Extract the (x, y) coordinate from the center of the cell holding the provided text.  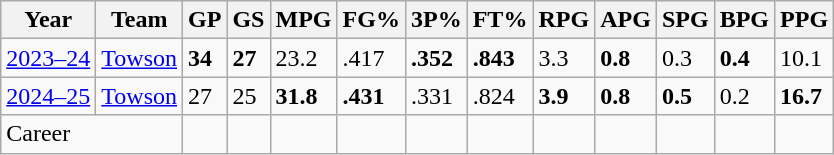
.843 (500, 58)
34 (205, 58)
0.2 (744, 96)
0.5 (685, 96)
.352 (436, 58)
2023–24 (48, 58)
Team (140, 20)
Career (92, 134)
RPG (564, 20)
PPG (804, 20)
23.2 (304, 58)
2024–25 (48, 96)
SPG (685, 20)
Year (48, 20)
.431 (371, 96)
3.3 (564, 58)
.331 (436, 96)
FG% (371, 20)
16.7 (804, 96)
GP (205, 20)
0.4 (744, 58)
31.8 (304, 96)
10.1 (804, 58)
BPG (744, 20)
3.9 (564, 96)
MPG (304, 20)
APG (626, 20)
GS (248, 20)
FT% (500, 20)
3P% (436, 20)
.417 (371, 58)
.824 (500, 96)
25 (248, 96)
0.3 (685, 58)
